Extract the (x, y) coordinate from the center of the cell holding the provided text.  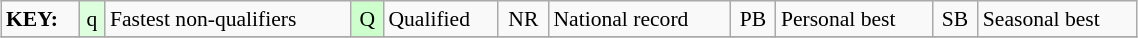
NR (523, 19)
Qualified (440, 19)
Q (367, 19)
PB (753, 19)
Fastest non-qualifiers (228, 19)
KEY: (40, 19)
SB (955, 19)
Personal best (854, 19)
q (92, 19)
Seasonal best (1058, 19)
National record (639, 19)
